Find where the given text appears and provide that cell's center as [x, y] coordinate. 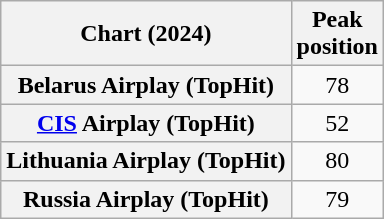
79 [337, 199]
80 [337, 161]
Russia Airplay (TopHit) [146, 199]
78 [337, 85]
Chart (2024) [146, 34]
Belarus Airplay (TopHit) [146, 85]
Lithuania Airplay (TopHit) [146, 161]
52 [337, 123]
Peakposition [337, 34]
CIS Airplay (TopHit) [146, 123]
